From the cell containing the given text, extract its center point as (x, y) coordinate. 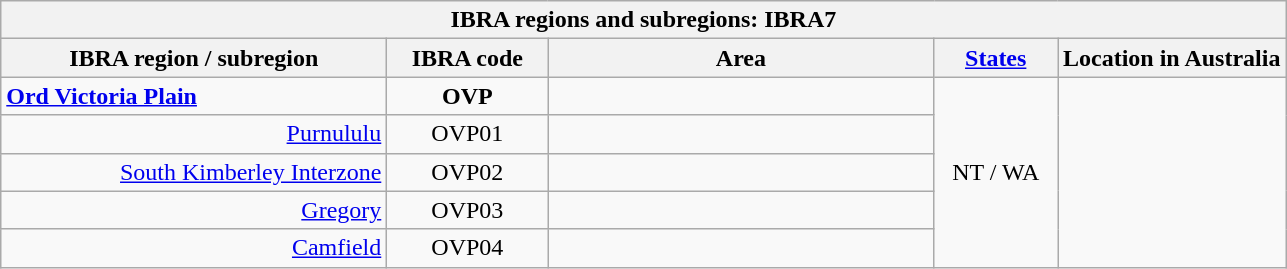
Camfield (194, 248)
IBRA code (468, 58)
South Kimberley Interzone (194, 172)
OVP04 (468, 248)
OVP01 (468, 134)
OVP (468, 96)
Gregory (194, 210)
IBRA regions and subregions: IBRA7 (644, 20)
Ord Victoria Plain (194, 96)
OVP03 (468, 210)
IBRA region / subregion (194, 58)
NT / WA (996, 172)
Area (741, 58)
Purnululu (194, 134)
Location in Australia (1172, 58)
States (996, 58)
OVP02 (468, 172)
